Identify which cell holds the provided text, then report its (x, y) central coordinate. 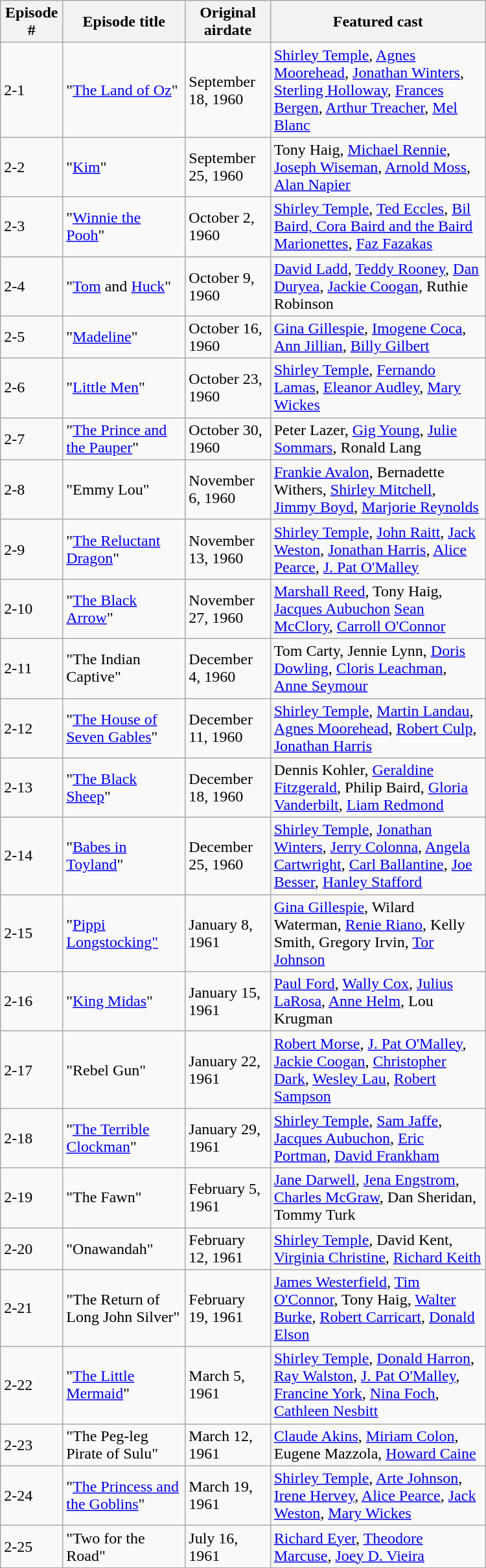
2-13 (32, 788)
2-16 (32, 1002)
Shirley Temple, Jonathan Winters, Jerry Colonna, Angela Cartwright, Carl Ballantine, Joe Besser, Hanley Stafford (378, 856)
September 25, 1960 (228, 167)
January 8, 1961 (228, 934)
2-9 (32, 549)
"Little Men" (124, 388)
"The Princess and the Goblins" (124, 1495)
2-24 (32, 1495)
"The Peg-leg Pirate of Sulu" (124, 1445)
February 19, 1961 (228, 1308)
July 16, 1961 (228, 1546)
January 15, 1961 (228, 1002)
2-21 (32, 1308)
March 12, 1961 (228, 1445)
November 6, 1960 (228, 489)
"The Prince and the Pauper" (124, 439)
"The Black Arrow" (124, 609)
"Kim" (124, 167)
"The Terrible Clockman" (124, 1138)
"Winnie the Pooh" (124, 227)
Original airdate (228, 22)
"Onawandah" (124, 1248)
"Babes in Toyland" (124, 856)
October 2, 1960 (228, 227)
2-12 (32, 728)
2-19 (32, 1198)
Shirley Temple, Agnes Moorehead, Jonathan Winters, Sterling Holloway, Frances Bergen, Arthur Treacher, Mel Blanc (378, 90)
2-15 (32, 934)
September 18, 1960 (228, 90)
Richard Eyer, Theodore Marcuse, Joey D. Vieira (378, 1546)
Featured cast (378, 22)
Gina Gillespie, Imogene Coca, Ann Jillian, Billy Gilbert (378, 337)
"The Little Mermaid" (124, 1385)
2-14 (32, 856)
2-22 (32, 1385)
November 27, 1960 (228, 609)
Paul Ford, Wally Cox, Julius LaRosa, Anne Helm, Lou Krugman (378, 1002)
2-3 (32, 227)
"The Return of Long John Silver" (124, 1308)
December 25, 1960 (228, 856)
"Pippi Longstocking" (124, 934)
2-7 (32, 439)
December 11, 1960 (228, 728)
2-6 (32, 388)
Dennis Kohler, Geraldine Fitzgerald, Philip Baird, Gloria Vanderbilt, Liam Redmond (378, 788)
2-10 (32, 609)
Shirley Temple, Martin Landau, Agnes Moorehead, Robert Culp, Jonathan Harris (378, 728)
"King Midas" (124, 1002)
"The Land of Oz" (124, 90)
2-1 (32, 90)
2-11 (32, 668)
2-8 (32, 489)
"Rebel Gun" (124, 1070)
Shirley Temple, Ted Eccles, Bil Baird, Cora Baird and the Baird Marionettes, Faz Fazakas (378, 227)
2-20 (32, 1248)
October 9, 1960 (228, 286)
Claude Akins, Miriam Colon, Eugene Mazzola, Howard Caine (378, 1445)
November 13, 1960 (228, 549)
October 23, 1960 (228, 388)
February 5, 1961 (228, 1198)
March 19, 1961 (228, 1495)
January 29, 1961 (228, 1138)
Shirley Temple, Sam Jaffe, Jacques Aubuchon, Eric Portman, David Frankham (378, 1138)
2-23 (32, 1445)
"The Fawn" (124, 1198)
"The House of Seven Gables" (124, 728)
Shirley Temple, Fernando Lamas, Eleanor Audley, Mary Wickes (378, 388)
December 18, 1960 (228, 788)
James Westerfield, Tim O'Connor, Tony Haig, Walter Burke, Robert Carricart, Donald Elson (378, 1308)
Episode title (124, 22)
David Ladd, Teddy Rooney, Dan Duryea, Jackie Coogan, Ruthie Robinson (378, 286)
2-17 (32, 1070)
Shirley Temple, John Raitt, Jack Weston, Jonathan Harris, Alice Pearce, J. Pat O'Malley (378, 549)
"Madeline" (124, 337)
Shirley Temple, David Kent, Virginia Christine, Richard Keith (378, 1248)
Marshall Reed, Tony Haig, Jacques Aubuchon Sean McClory, Carroll O'Connor (378, 609)
Shirley Temple, Donald Harron, Ray Walston, J. Pat O'Malley, Francine York, Nina Foch, Cathleen Nesbitt (378, 1385)
October 30, 1960 (228, 439)
"Two for the Road" (124, 1546)
2-2 (32, 167)
Episode # (32, 22)
December 4, 1960 (228, 668)
"The Black Sheep" (124, 788)
Peter Lazer, Gig Young, Julie Sommars, Ronald Lang (378, 439)
Gina Gillespie, Wilard Waterman, Renie Riano, Kelly Smith, Gregory Irvin, Tor Johnson (378, 934)
"Emmy Lou" (124, 489)
Robert Morse, J. Pat O'Malley, Jackie Coogan, Christopher Dark, Wesley Lau, Robert Sampson (378, 1070)
October 16, 1960 (228, 337)
Tony Haig, Michael Rennie, Joseph Wiseman, Arnold Moss, Alan Napier (378, 167)
Shirley Temple, Arte Johnson, Irene Hervey, Alice Pearce, Jack Weston, Mary Wickes (378, 1495)
2-25 (32, 1546)
2-4 (32, 286)
2-5 (32, 337)
January 22, 1961 (228, 1070)
2-18 (32, 1138)
"The Reluctant Dragon" (124, 549)
Tom Carty, Jennie Lynn, Doris Dowling, Cloris Leachman, Anne Seymour (378, 668)
March 5, 1961 (228, 1385)
Jane Darwell, Jena Engstrom, Charles McGraw, Dan Sheridan, Tommy Turk (378, 1198)
"The Indian Captive" (124, 668)
February 12, 1961 (228, 1248)
"Tom and Huck" (124, 286)
Frankie Avalon, Bernadette Withers, Shirley Mitchell, Jimmy Boyd, Marjorie Reynolds (378, 489)
